Pinpoint the cell where the given text exists, returning its [x, y] midpoint coordinate. 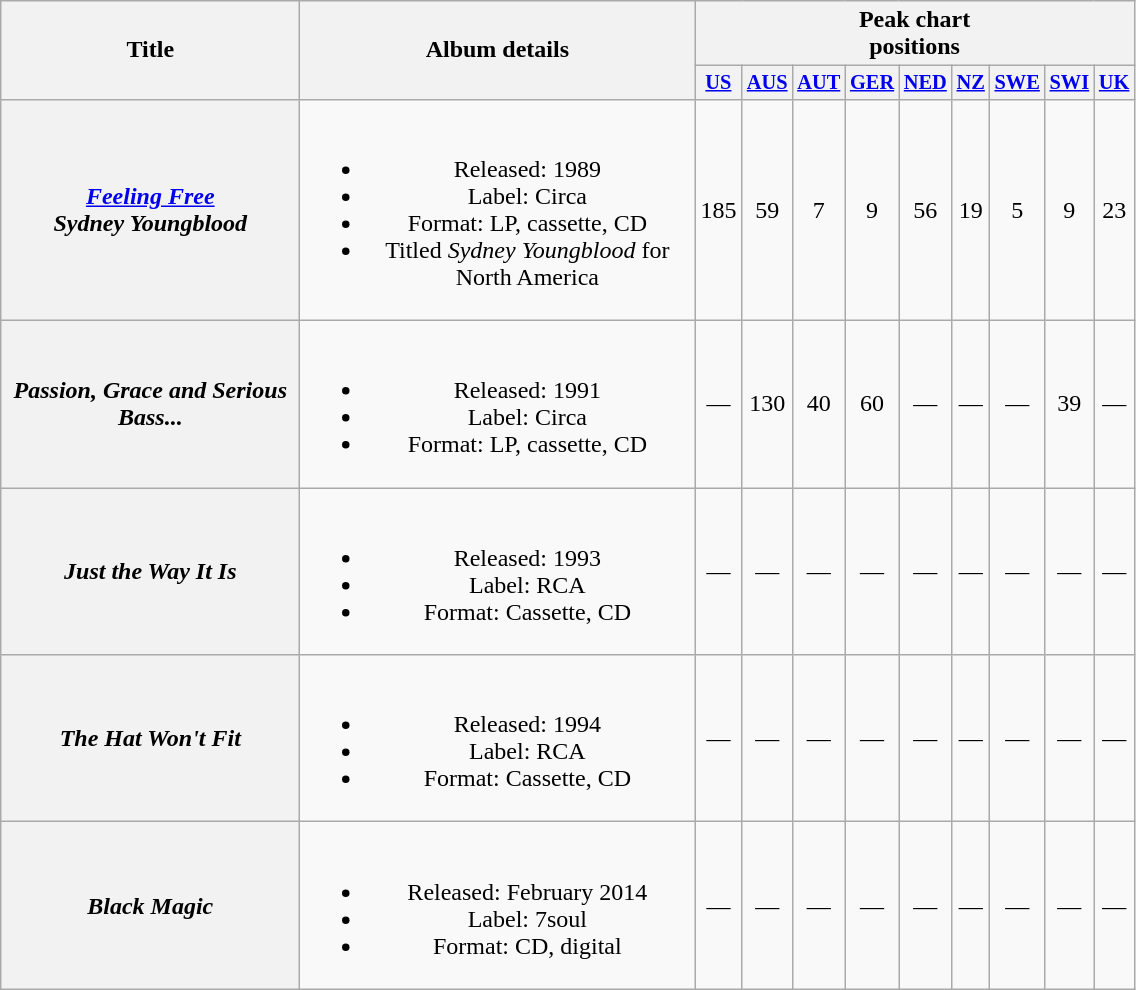
Released: 1993Label: RCAFormat: Cassette, CD [498, 572]
SWI [1070, 83]
UK [1114, 83]
60 [872, 404]
Just the Way It Is [150, 572]
23 [1114, 210]
Released: 1991Label: CircaFormat: LP, cassette, CD [498, 404]
40 [818, 404]
Feeling Free Sydney Youngblood [150, 210]
Album details [498, 50]
Released: February 2014Label: 7soulFormat: CD, digital [498, 906]
Passion, Grace and Serious Bass... [150, 404]
AUS [767, 83]
The Hat Won't Fit [150, 738]
56 [926, 210]
130 [767, 404]
Released: 1989Label: CircaFormat: LP, cassette, CDTitled Sydney Youngblood for North America [498, 210]
NED [926, 83]
Black Magic [150, 906]
Title [150, 50]
7 [818, 210]
Released: 1994Label: RCAFormat: Cassette, CD [498, 738]
GER [872, 83]
185 [718, 210]
US [718, 83]
39 [1070, 404]
Peak chartpositions [914, 34]
5 [1018, 210]
59 [767, 210]
NZ [971, 83]
SWE [1018, 83]
19 [971, 210]
AUT [818, 83]
